Provide the (x, y) coordinate of the cell's center where the given text is located.  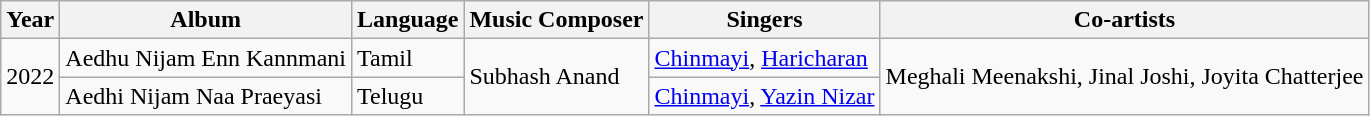
Tamil (407, 58)
Aedhi Nijam Naa Praeyasi (206, 96)
Co-artists (1124, 20)
Aedhu Nijam Enn Kannmani (206, 58)
Music Composer (556, 20)
Subhash Anand (556, 77)
Album (206, 20)
Singers (764, 20)
Chinmayi, Yazin Nizar (764, 96)
Meghali Meenakshi, Jinal Joshi, Joyita Chatterjee (1124, 77)
Year (30, 20)
Chinmayi, Haricharan (764, 58)
Language (407, 20)
2022 (30, 77)
Telugu (407, 96)
